Return the (x, y) coordinate for the center point of the cell that contains the specified text.  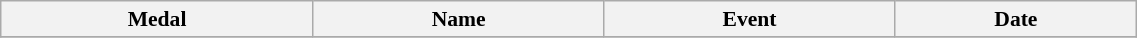
Medal (158, 19)
Name (458, 19)
Event (750, 19)
Date (1016, 19)
